Find where the given text appears and provide that cell's center as [X, Y] coordinate. 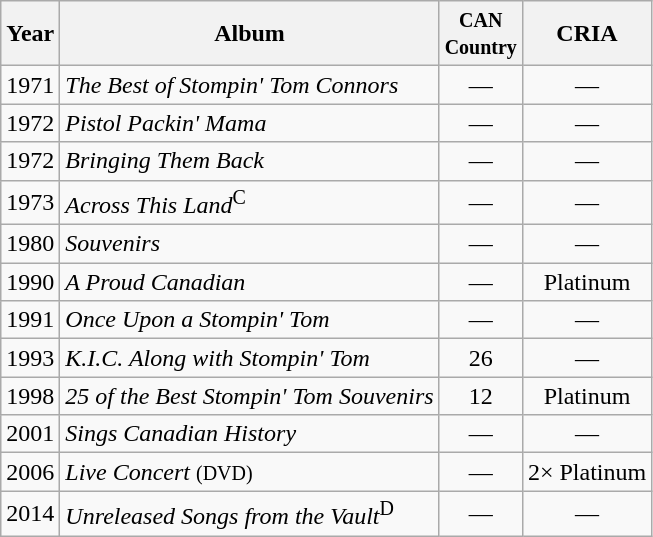
Live Concert (DVD) [250, 472]
Bringing Them Back [250, 161]
1980 [30, 244]
CRIA [586, 34]
1990 [30, 282]
2014 [30, 514]
Sings Canadian History [250, 434]
26 [480, 358]
1998 [30, 396]
Album [250, 34]
1973 [30, 202]
Souvenirs [250, 244]
A Proud Canadian [250, 282]
Unreleased Songs from the VaultD [250, 514]
Pistol Packin' Mama [250, 123]
1971 [30, 85]
2006 [30, 472]
The Best of Stompin' Tom Connors [250, 85]
1993 [30, 358]
Year [30, 34]
12 [480, 396]
1991 [30, 320]
25 of the Best Stompin' Tom Souvenirs [250, 396]
K.I.C. Along with Stompin' Tom [250, 358]
2× Platinum [586, 472]
CAN Country [480, 34]
Once Upon a Stompin' Tom [250, 320]
2001 [30, 434]
Across This LandC [250, 202]
